Provide the [X, Y] coordinate of the cell's center where the given text is located.  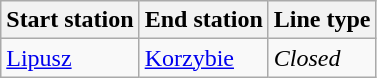
Line type [322, 20]
Lipusz [70, 58]
Start station [70, 20]
Korzybie [204, 58]
End station [204, 20]
Closed [322, 58]
